Identify which cell holds the provided text, then report its [X, Y] central coordinate. 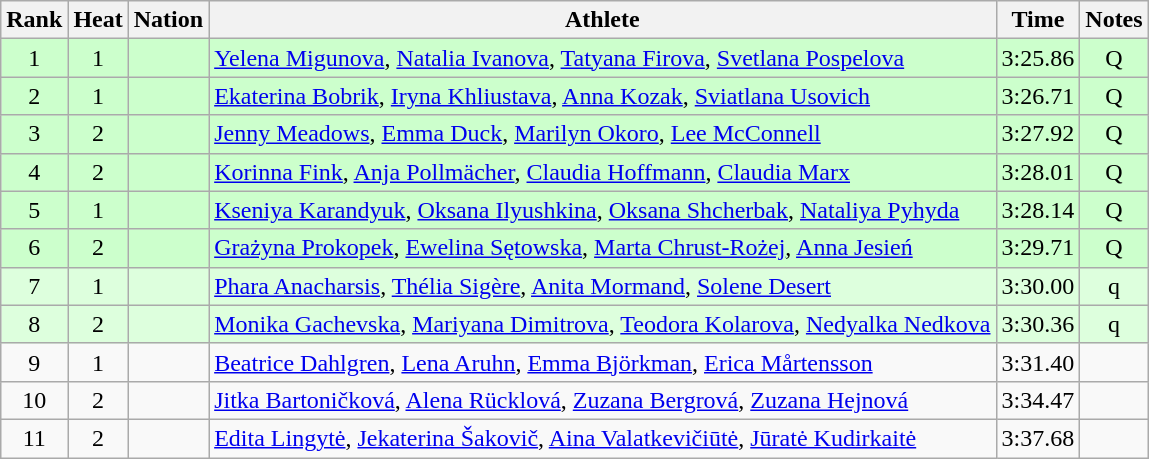
3:37.68 [1038, 438]
4 [34, 172]
Grażyna Prokopek, Ewelina Sętowska, Marta Chrust-Rożej, Anna Jesień [602, 248]
5 [34, 210]
Phara Anacharsis, Thélia Sigère, Anita Mormand, Solene Desert [602, 286]
Time [1038, 20]
Ekaterina Bobrik, Iryna Khliustava, Anna Kozak, Sviatlana Usovich [602, 96]
7 [34, 286]
10 [34, 400]
Nation [168, 20]
Heat [98, 20]
Jenny Meadows, Emma Duck, Marilyn Okoro, Lee McConnell [602, 134]
Monika Gachevska, Mariyana Dimitrova, Teodora Kolarova, Nedyalka Nedkova [602, 324]
8 [34, 324]
Athlete [602, 20]
3:27.92 [1038, 134]
3:30.36 [1038, 324]
Yelena Migunova, Natalia Ivanova, Tatyana Firova, Svetlana Pospelova [602, 58]
Notes [1114, 20]
3:25.86 [1038, 58]
3 [34, 134]
Kseniya Karandyuk, Oksana Ilyushkina, Oksana Shcherbak, Nataliya Pyhyda [602, 210]
3:28.01 [1038, 172]
3:26.71 [1038, 96]
3:31.40 [1038, 362]
Korinna Fink, Anja Pollmächer, Claudia Hoffmann, Claudia Marx [602, 172]
Edita Lingytė, Jekaterina Šakovič, Aina Valatkevičiūtė, Jūratė Kudirkaitė [602, 438]
11 [34, 438]
3:30.00 [1038, 286]
Jitka Bartoničková, Alena Rücklová, Zuzana Bergrová, Zuzana Hejnová [602, 400]
6 [34, 248]
Rank [34, 20]
3:28.14 [1038, 210]
Beatrice Dahlgren, Lena Aruhn, Emma Björkman, Erica Mårtensson [602, 362]
3:29.71 [1038, 248]
3:34.47 [1038, 400]
9 [34, 362]
